Pinpoint the cell where the given text exists, returning its (X, Y) midpoint coordinate. 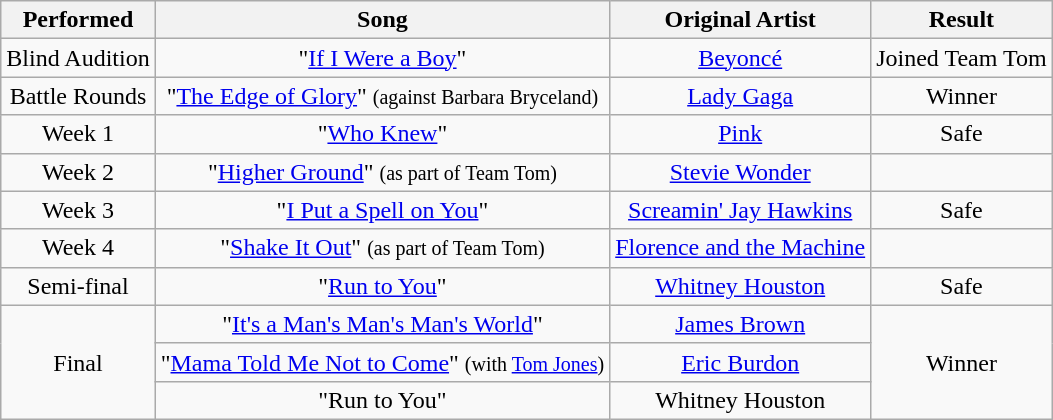
Blind Audition (78, 58)
Semi-final (78, 286)
"Mama Told Me Not to Come" (with Tom Jones) (382, 362)
Week 1 (78, 134)
"Shake It Out" (as part of Team Tom) (382, 248)
"The Edge of Glory" (against Barbara Bryceland) (382, 96)
Week 2 (78, 172)
Beyoncé (740, 58)
Final (78, 362)
"I Put a Spell on You" (382, 210)
"If I Were a Boy" (382, 58)
Song (382, 20)
James Brown (740, 324)
Florence and the Machine (740, 248)
Lady Gaga (740, 96)
Original Artist (740, 20)
"Higher Ground" (as part of Team Tom) (382, 172)
Week 3 (78, 210)
"It's a Man's Man's Man's World" (382, 324)
Result (962, 20)
Joined Team Tom (962, 58)
"Who Knew" (382, 134)
Battle Rounds (78, 96)
Week 4 (78, 248)
Stevie Wonder (740, 172)
Eric Burdon (740, 362)
Performed (78, 20)
Pink (740, 134)
Screamin' Jay Hawkins (740, 210)
